Search for the cell housing the specified text and yield its [X, Y] center coordinate. 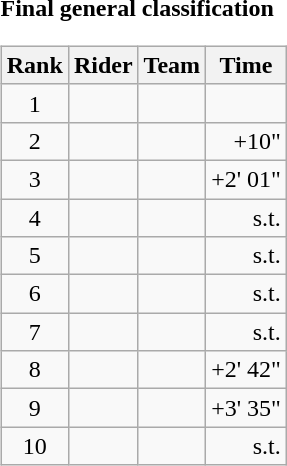
Team [172, 65]
5 [34, 256]
+10" [246, 141]
2 [34, 141]
Rank [34, 65]
6 [34, 294]
4 [34, 217]
Rider [103, 65]
+2' 42" [246, 370]
10 [34, 446]
+3' 35" [246, 408]
+2' 01" [246, 179]
9 [34, 408]
3 [34, 179]
8 [34, 370]
1 [34, 103]
7 [34, 332]
Time [246, 65]
